Pinpoint the cell where the given text exists, returning its (x, y) midpoint coordinate. 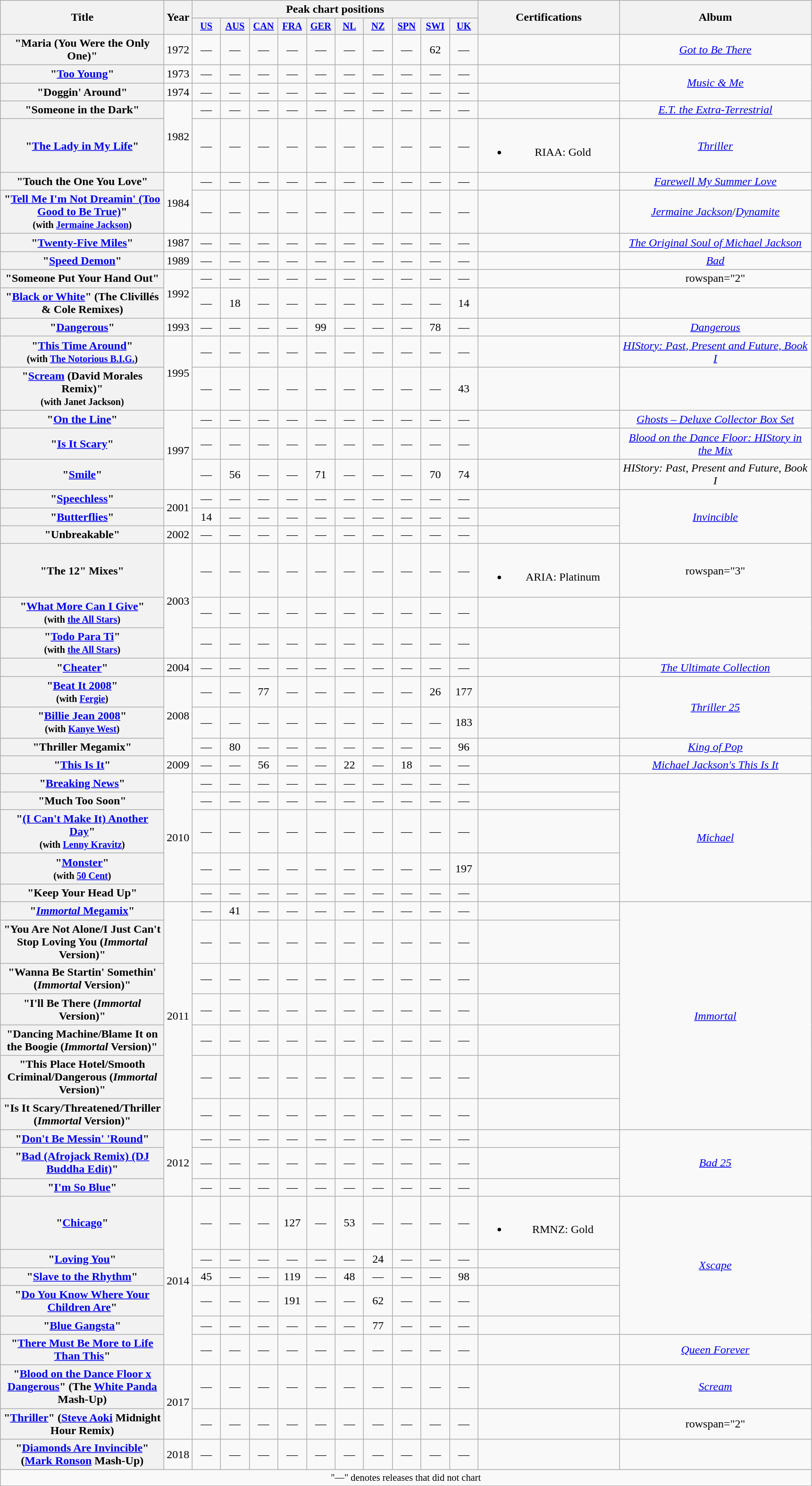
"On the Line" (82, 419)
74 (464, 474)
1993 (178, 327)
Title (82, 17)
King of Pop (715, 747)
Immortal (715, 1016)
"Todo Para Ti"(with the All Stars) (82, 643)
GER (321, 26)
177 (464, 692)
"Blue Gangsta" (82, 1325)
98 (464, 1276)
1995 (178, 373)
Queen Forever (715, 1349)
48 (349, 1276)
43 (464, 388)
ARIA: Platinum (548, 570)
"This Place Hotel/Smooth Criminal/Dangerous (Immortal Version)" (82, 1077)
"There Must Be More to Life Than This" (82, 1349)
2011 (178, 1016)
"Much Too Soon" (82, 801)
2002 (178, 535)
Xscape (715, 1265)
"Tell Me I'm Not Dreamin' (Too Good to Be True)"(with Jermaine Jackson) (82, 212)
"Is It Scary" (82, 444)
US (207, 26)
96 (464, 747)
"The 12" Mixes" (82, 570)
Farewell My Summer Love (715, 181)
80 (235, 747)
"Chicago" (82, 1223)
"Twenty-Five Miles" (82, 243)
Bad 25 (715, 1163)
78 (435, 327)
"Too Young" (82, 74)
Got to Be There (715, 49)
"Maria (You Were the Only One)" (82, 49)
"Keep Your Head Up" (82, 893)
Bad (715, 261)
53 (349, 1223)
2012 (178, 1163)
"Slave to the Rhythm" (82, 1276)
"Beat It 2008"(with Fergie) (82, 692)
Michael (715, 837)
"Dangerous" (82, 327)
2018 (178, 1455)
RMNZ: Gold (548, 1223)
2010 (178, 837)
Blood on the Dance Floor: HIStory in the Mix (715, 444)
AUS (235, 26)
rowspan="3" (715, 570)
"Wanna Be Startin' Somethin' (Immortal Version)" (82, 979)
22 (349, 765)
NL (349, 26)
1997 (178, 450)
Invincible (715, 517)
"Breaking News" (82, 783)
"Blood on the Dance Floor x Dangerous" (The White Panda Mash-Up) (82, 1387)
2008 (178, 716)
1992 (178, 294)
"I'm So Blue" (82, 1187)
"Scream (David Morales Remix)"(with Janet Jackson) (82, 388)
2001 (178, 508)
UK (464, 26)
2009 (178, 765)
"You Are Not Alone/I Just Can't Stop Loving You (Immortal Version)" (82, 942)
Album (715, 17)
Jermaine Jackson/Dynamite (715, 212)
197 (464, 869)
1989 (178, 261)
The Original Soul of Michael Jackson (715, 243)
CAN (263, 26)
"The Lady in My Life" (82, 145)
Dangerous (715, 327)
"Unbreakable" (82, 535)
"Diamonds Are Invincible" (Mark Ronson Mash-Up) (82, 1455)
"What More Can I Give"(with the All Stars) (82, 613)
"Cheater" (82, 667)
119 (293, 1276)
70 (435, 474)
"Smile" (82, 474)
RIAA: Gold (548, 145)
1987 (178, 243)
E.T. the Extra-Terrestrial (715, 110)
1973 (178, 74)
26 (435, 692)
"Don't Be Messin' 'Round" (82, 1139)
"Dancing Machine/Blame It on the Boogie (Immortal Version)" (82, 1040)
2014 (178, 1280)
FRA (293, 26)
Certifications (548, 17)
"Someone in the Dark" (82, 110)
"Do You Know Where Your Children Are" (82, 1301)
"(I Can't Make It) Another Day"(with Lenny Kravitz) (82, 831)
Michael Jackson's This Is It (715, 765)
41 (235, 911)
The Ultimate Collection (715, 667)
"Is It Scary/Threatened/Thriller (Immortal Version)" (82, 1114)
45 (207, 1276)
2004 (178, 667)
"Loving You" (82, 1258)
183 (464, 722)
"This Time Around"(with The Notorious B.I.G.) (82, 351)
"Speed Demon" (82, 261)
SPN (407, 26)
"—" denotes releases that did not chart (406, 1478)
Thriller 25 (715, 707)
71 (321, 474)
24 (378, 1258)
2003 (178, 601)
SWI (435, 26)
Peak chart positions (335, 9)
127 (293, 1223)
"Monster"(with 50 Cent) (82, 869)
2017 (178, 1402)
1974 (178, 92)
1982 (178, 137)
"Black or White" (The Clivillés & Cole Remixes) (82, 303)
"Someone Put Your Hand Out" (82, 279)
"Bad (Afrojack Remix) (DJ Buddha Edit)" (82, 1163)
"Billie Jean 2008"(with Kanye West) (82, 722)
1984 (178, 203)
99 (321, 327)
Thriller (715, 145)
"Thriller" (Steve Aoki Midnight Hour Remix) (82, 1424)
1972 (178, 49)
"This Is It" (82, 765)
"Immortal Megamix" (82, 911)
Year (178, 17)
"Butterflies" (82, 517)
"Doggin' Around" (82, 92)
"Speechless" (82, 499)
Scream (715, 1387)
"Thriller Megamix" (82, 747)
Ghosts – Deluxe Collector Box Set (715, 419)
Music & Me (715, 83)
NZ (378, 26)
191 (293, 1301)
"Touch the One You Love" (82, 181)
"I'll Be There (Immortal Version)" (82, 1009)
